Find where the given text appears and provide that cell's center as [x, y] coordinate. 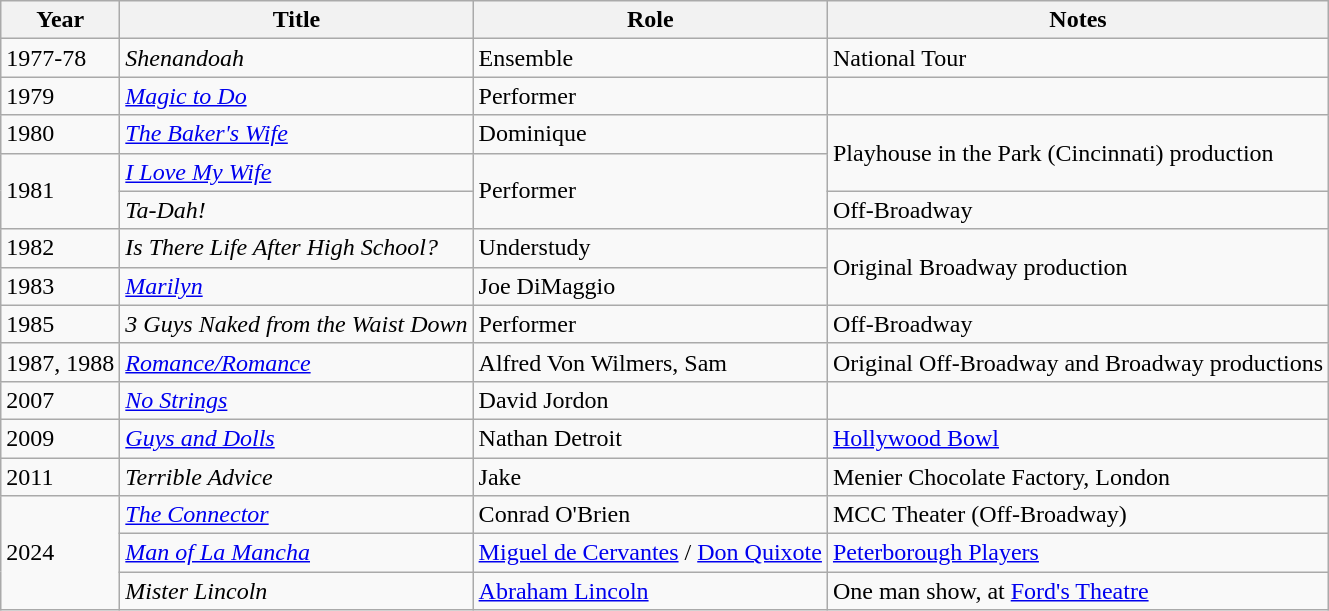
2007 [60, 400]
MCC Theater (Off-Broadway) [1078, 515]
Role [650, 20]
Year [60, 20]
Abraham Lincoln [650, 591]
Joe DiMaggio [650, 286]
1985 [60, 324]
Miguel de Cervantes / Don Quixote [650, 553]
Is There Life After High School? [296, 248]
The Connector [296, 515]
Conrad O'Brien [650, 515]
Nathan Detroit [650, 438]
Man of La Mancha [296, 553]
Marilyn [296, 286]
Jake [650, 477]
1979 [60, 96]
1982 [60, 248]
Ensemble [650, 58]
Romance/Romance [296, 362]
Peterborough Players [1078, 553]
Original Broadway production [1078, 267]
2011 [60, 477]
Terrible Advice [296, 477]
Title [296, 20]
David Jordon [650, 400]
1980 [60, 134]
Understudy [650, 248]
Shenandoah [296, 58]
3 Guys Naked from the Waist Down [296, 324]
1981 [60, 191]
Notes [1078, 20]
2024 [60, 553]
Playhouse in the Park (Cincinnati) production [1078, 153]
Alfred Von Wilmers, Sam [650, 362]
Menier Chocolate Factory, London [1078, 477]
Dominique [650, 134]
Ta-Dah! [296, 210]
National Tour [1078, 58]
The Baker's Wife [296, 134]
Guys and Dolls [296, 438]
One man show, at Ford's Theatre [1078, 591]
1983 [60, 286]
1987, 1988 [60, 362]
Hollywood Bowl [1078, 438]
No Strings [296, 400]
Mister Lincoln [296, 591]
I Love My Wife [296, 172]
1977-78 [60, 58]
2009 [60, 438]
Original Off-Broadway and Broadway productions [1078, 362]
Magic to Do [296, 96]
